Return [X, Y] of the center of cell containing provided text 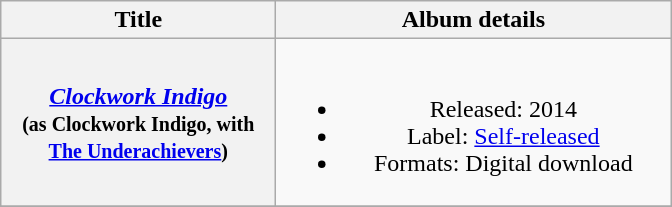
Clockwork Indigo(as Clockwork Indigo, with The Underachievers) [138, 122]
Title [138, 20]
Album details [474, 20]
Released: 2014Label: Self-releasedFormats: Digital download [474, 122]
